Pinpoint the cell where the given text exists, returning its [x, y] midpoint coordinate. 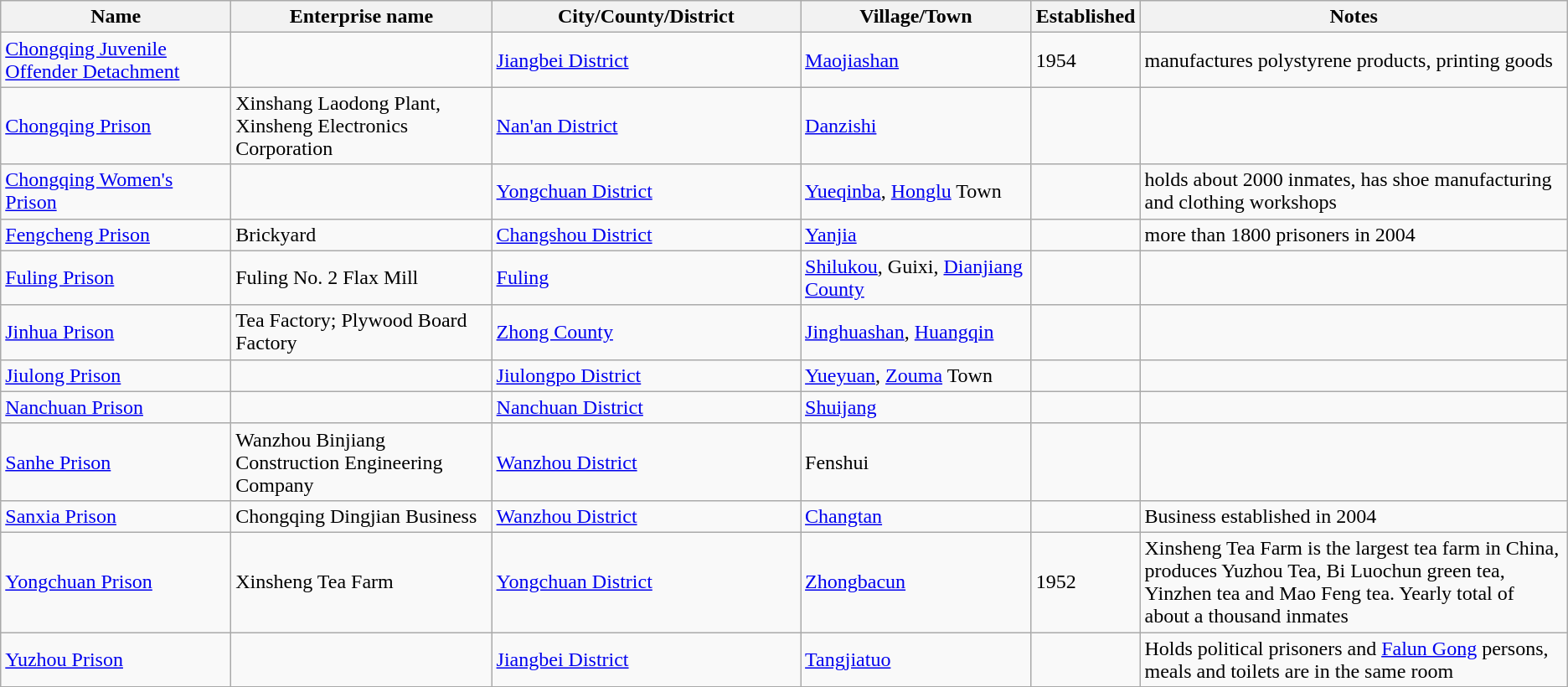
Fengcheng Prison [116, 235]
Sanhe Prison [116, 462]
Enterprise name [362, 17]
Business established in 2004 [1354, 516]
Danzishi [916, 126]
Chongqing Prison [116, 126]
Yongchuan Prison [116, 581]
Chongqing Women's Prison [116, 191]
1954 [1086, 60]
Zhong County [647, 332]
Jinghuashan, Huangqin [916, 332]
Shilukou, Guixi, Dianjiang County [916, 278]
Nanchuan Prison [116, 407]
Fuling [647, 278]
Chongqing Dingjian Business [362, 516]
Tea Factory; Plywood Board Factory [362, 332]
Xinshang Laodong Plant, Xinsheng Electronics Corporation [362, 126]
Changtan [916, 516]
Fuling Prison [116, 278]
Jiulong Prison [116, 375]
Name [116, 17]
more than 1800 prisoners in 2004 [1354, 235]
Yueyuan, Zouma Town [916, 375]
Nanchuan District [647, 407]
Jinhua Prison [116, 332]
City/County/District [647, 17]
Yueqinba, Honglu Town [916, 191]
Shuijang [916, 407]
Changshou District [647, 235]
Tangjiatuo [916, 659]
1952 [1086, 581]
Jiulongpo District [647, 375]
Holds political prisoners and Falun Gong persons, meals and toilets are in the same room [1354, 659]
Sanxia Prison [116, 516]
Village/Town [916, 17]
Zhongbacun [916, 581]
Xinsheng Tea Farm [362, 581]
Fuling No. 2 Flax Mill [362, 278]
manufactures polystyrene products, printing goods [1354, 60]
Yanjia [916, 235]
Maojiashan [916, 60]
Chongqing Juvenile Offender Detachment [116, 60]
Brickyard [362, 235]
Wanzhou Binjiang Construction Engineering Company [362, 462]
Nan'an District [647, 126]
Notes [1354, 17]
Yuzhou Prison [116, 659]
Fenshui [916, 462]
Established [1086, 17]
holds about 2000 inmates, has shoe manufacturing and clothing workshops [1354, 191]
